From the cell containing the given text, extract its center point as [X, Y] coordinate. 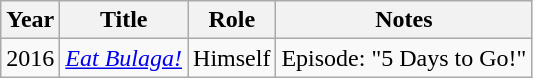
Title [124, 20]
2016 [30, 58]
Episode: "5 Days to Go!" [404, 58]
Eat Bulaga! [124, 58]
Year [30, 20]
Himself [232, 58]
Notes [404, 20]
Role [232, 20]
